Scan for the cell matching the given text and deliver its [x, y] coordinate at center. 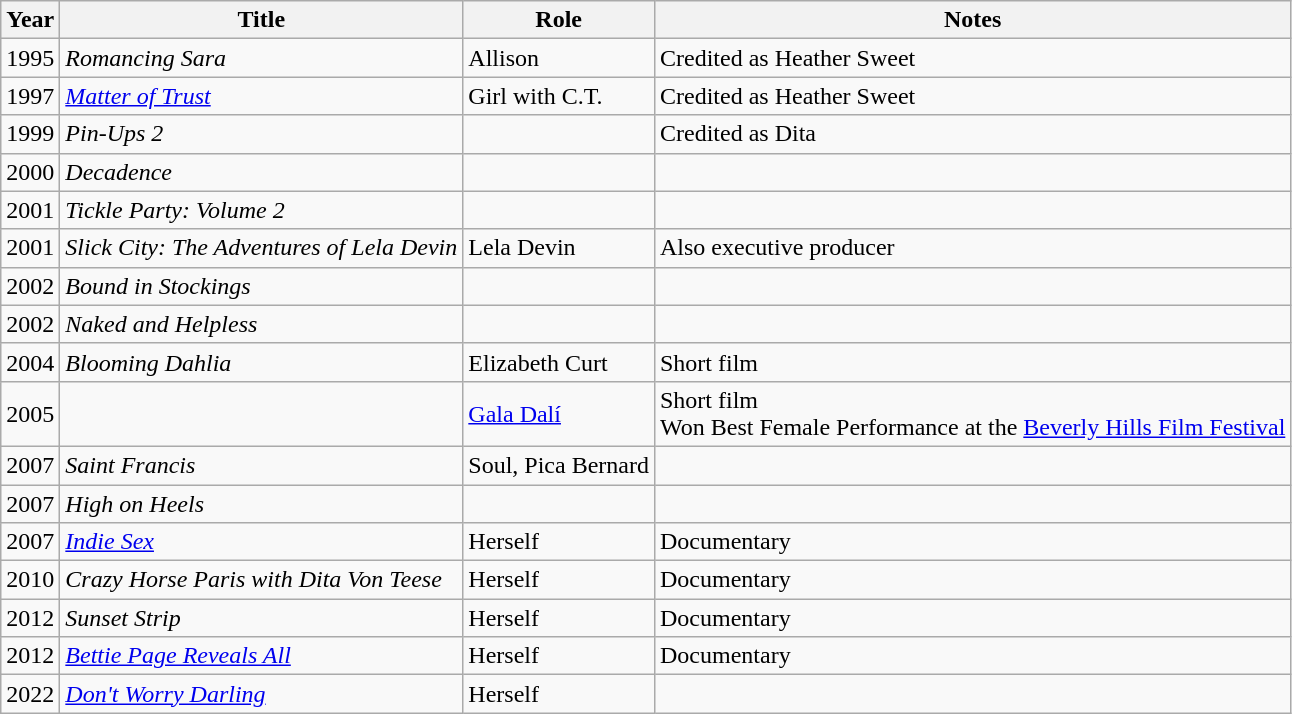
Saint Francis [262, 465]
Slick City: The Adventures of Lela Devin [262, 248]
Naked and Helpless [262, 324]
Short film [972, 362]
Gala Dalí [559, 414]
Lela Devin [559, 248]
Short filmWon Best Female Performance at the Beverly Hills Film Festival [972, 414]
1997 [30, 96]
2005 [30, 414]
Allison [559, 58]
Also executive producer [972, 248]
Bound in Stockings [262, 286]
1999 [30, 134]
Notes [972, 20]
2010 [30, 580]
Bettie Page Reveals All [262, 656]
2000 [30, 172]
Credited as Dita [972, 134]
Pin-Ups 2 [262, 134]
High on Heels [262, 503]
Decadence [262, 172]
Crazy Horse Paris with Dita Von Teese [262, 580]
Girl with C.T. [559, 96]
Role [559, 20]
Indie Sex [262, 542]
Don't Worry Darling [262, 694]
1995 [30, 58]
Title [262, 20]
2004 [30, 362]
Elizabeth Curt [559, 362]
Matter of Trust [262, 96]
2022 [30, 694]
Blooming Dahlia [262, 362]
Romancing Sara [262, 58]
Sunset Strip [262, 618]
Year [30, 20]
Tickle Party: Volume 2 [262, 210]
Soul, Pica Bernard [559, 465]
